Provide the [X, Y] coordinate of the cell's center where the given text is located.  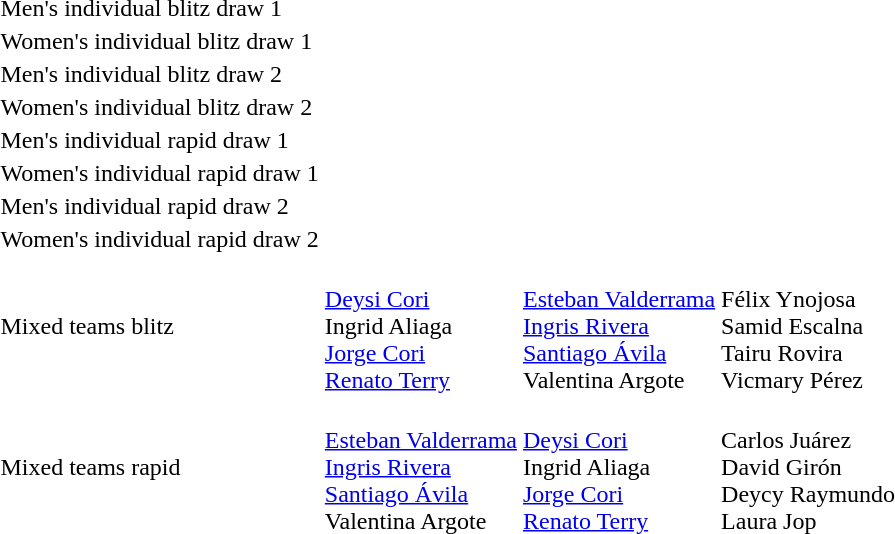
Deysi CoriIngrid AliagaJorge CoriRenato Terry [420, 326]
Esteban ValderramaIngris RiveraSantiago ÁvilaValentina Argote [618, 326]
